Pinpoint the cell where the given text exists, returning its [X, Y] midpoint coordinate. 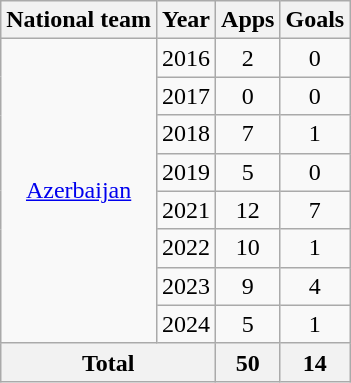
2022 [186, 248]
2024 [186, 324]
9 [248, 286]
Year [186, 20]
2021 [186, 210]
2018 [186, 134]
National team [79, 20]
4 [315, 286]
12 [248, 210]
10 [248, 248]
2 [248, 58]
2023 [186, 286]
Total [108, 362]
Azerbaijan [79, 191]
Apps [248, 20]
Goals [315, 20]
2016 [186, 58]
2019 [186, 172]
14 [315, 362]
50 [248, 362]
2017 [186, 96]
